Search for the cell housing the specified text and yield its [x, y] center coordinate. 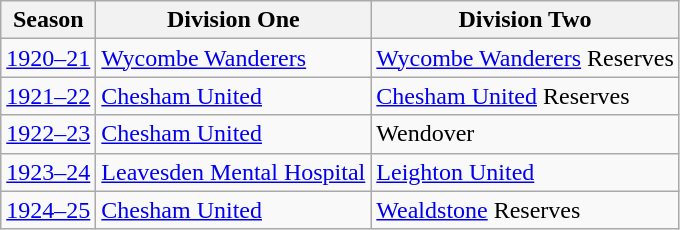
1924–25 [48, 210]
Wendover [525, 134]
Season [48, 20]
1922–23 [48, 134]
Division One [234, 20]
Leighton United [525, 172]
Wycombe Wanderers [234, 58]
1923–24 [48, 172]
Wealdstone Reserves [525, 210]
Leavesden Mental Hospital [234, 172]
Chesham United Reserves [525, 96]
Wycombe Wanderers Reserves [525, 58]
Division Two [525, 20]
1920–21 [48, 58]
1921–22 [48, 96]
